Return (X, Y) of the center of cell containing provided text 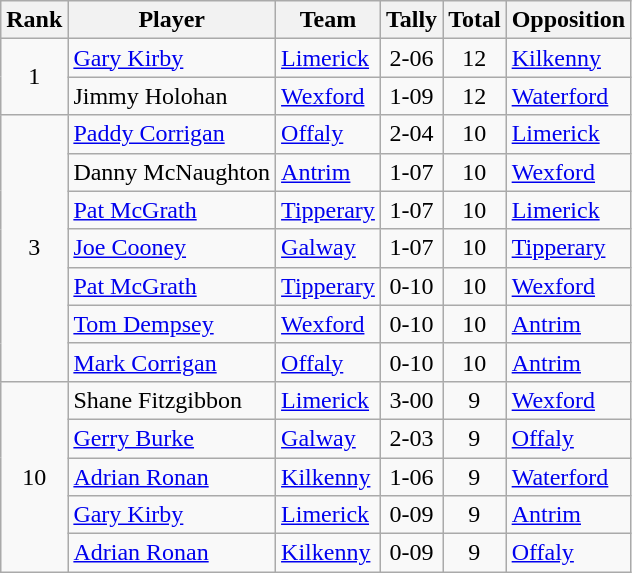
Player (172, 20)
Jimmy Holohan (172, 96)
Joe Cooney (172, 248)
Paddy Corrigan (172, 134)
1-09 (411, 96)
Rank (34, 20)
Danny McNaughton (172, 172)
3-00 (411, 400)
1 (34, 77)
2-03 (411, 438)
2-04 (411, 134)
Team (328, 20)
Mark Corrigan (172, 362)
2-06 (411, 58)
Gerry Burke (172, 438)
3 (34, 248)
1-06 (411, 477)
Tally (411, 20)
Opposition (568, 20)
Tom Dempsey (172, 324)
Shane Fitzgibbon (172, 400)
Total (475, 20)
